For the text-containing cell, return its midpoint in [X, Y] coordinate format. 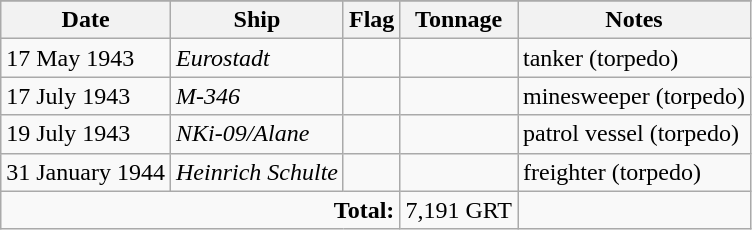
17 July 1943 [86, 96]
Ship [256, 20]
M-346 [256, 96]
NKi-09/Alane [256, 134]
Flag [371, 20]
minesweeper (torpedo) [634, 96]
Date [86, 20]
tanker (torpedo) [634, 58]
31 January 1944 [86, 172]
17 May 1943 [86, 58]
Eurostadt [256, 58]
Tonnage [459, 20]
19 July 1943 [86, 134]
patrol vessel (torpedo) [634, 134]
7,191 GRT [459, 210]
Heinrich Schulte [256, 172]
Notes [634, 20]
freighter (torpedo) [634, 172]
Total: [200, 210]
